Locate the cell with the specified text and output its (x, y) center coordinate. 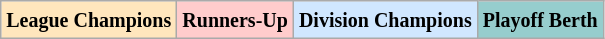
League Champions (89, 20)
Division Champions (385, 20)
Runners-Up (236, 20)
Playoff Berth (540, 20)
